Extract the (X, Y) coordinate from the center of the cell holding the provided text.  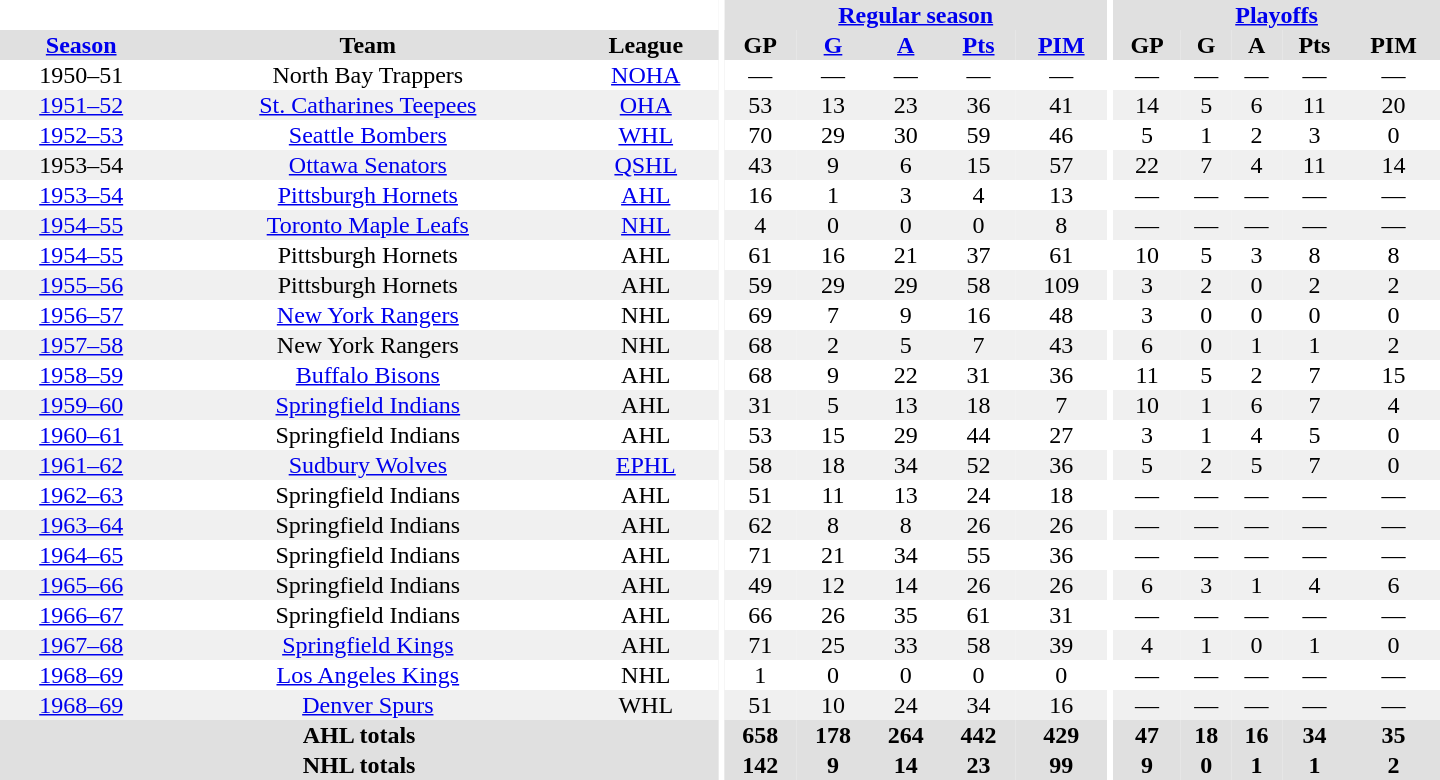
66 (760, 615)
1955–56 (81, 285)
Sudbury Wolves (368, 465)
658 (760, 735)
Season (81, 45)
55 (978, 555)
NHL totals (359, 765)
48 (1062, 315)
46 (1062, 135)
North Bay Trappers (368, 75)
1967–68 (81, 645)
442 (978, 735)
47 (1147, 735)
109 (1062, 285)
Denver Spurs (368, 705)
1966–67 (81, 615)
1952–53 (81, 135)
49 (760, 585)
25 (834, 645)
League (646, 45)
Regular season (916, 15)
EPHL (646, 465)
OHA (646, 105)
1963–64 (81, 525)
33 (906, 645)
QSHL (646, 165)
57 (1062, 165)
429 (1062, 735)
Seattle Bombers (368, 135)
178 (834, 735)
30 (906, 135)
1950–51 (81, 75)
62 (760, 525)
1951–52 (81, 105)
Playoffs (1276, 15)
Los Angeles Kings (368, 675)
44 (978, 435)
264 (906, 735)
1958–59 (81, 375)
1956–57 (81, 315)
99 (1062, 765)
1961–62 (81, 465)
52 (978, 465)
69 (760, 315)
12 (834, 585)
1960–61 (81, 435)
1962–63 (81, 495)
39 (1062, 645)
Team (368, 45)
1964–65 (81, 555)
Toronto Maple Leafs (368, 225)
142 (760, 765)
Buffalo Bisons (368, 375)
Springfield Kings (368, 645)
AHL totals (359, 735)
1959–60 (81, 405)
St. Catharines Teepees (368, 105)
41 (1062, 105)
27 (1062, 435)
Ottawa Senators (368, 165)
1965–66 (81, 585)
1957–58 (81, 345)
20 (1394, 105)
NOHA (646, 75)
37 (978, 255)
70 (760, 135)
